Extract the [X, Y] coordinate from the center of the cell holding the provided text.  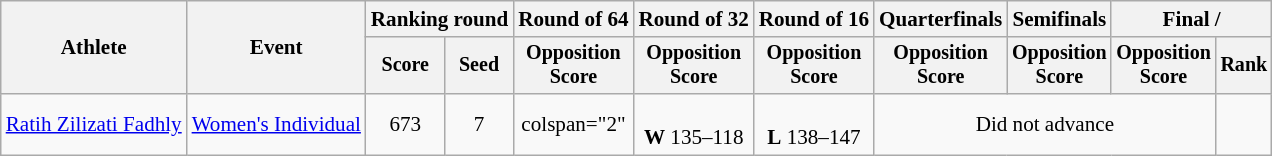
Quarterfinals [940, 18]
Women's Individual [276, 124]
7 [480, 124]
Round of 64 [573, 18]
Event [276, 48]
Score [406, 65]
Round of 16 [814, 18]
Final / [1191, 18]
Rank [1244, 65]
673 [406, 124]
Ranking round [440, 18]
Ratih Zilizati Fadhly [94, 124]
Seed [480, 65]
colspan="2" [573, 124]
Did not advance [1045, 124]
Athlete [94, 48]
Round of 32 [694, 18]
Semifinals [1059, 18]
W 135–118 [694, 124]
L 138–147 [814, 124]
